Find where the given text appears and provide that cell's center as [X, Y] coordinate. 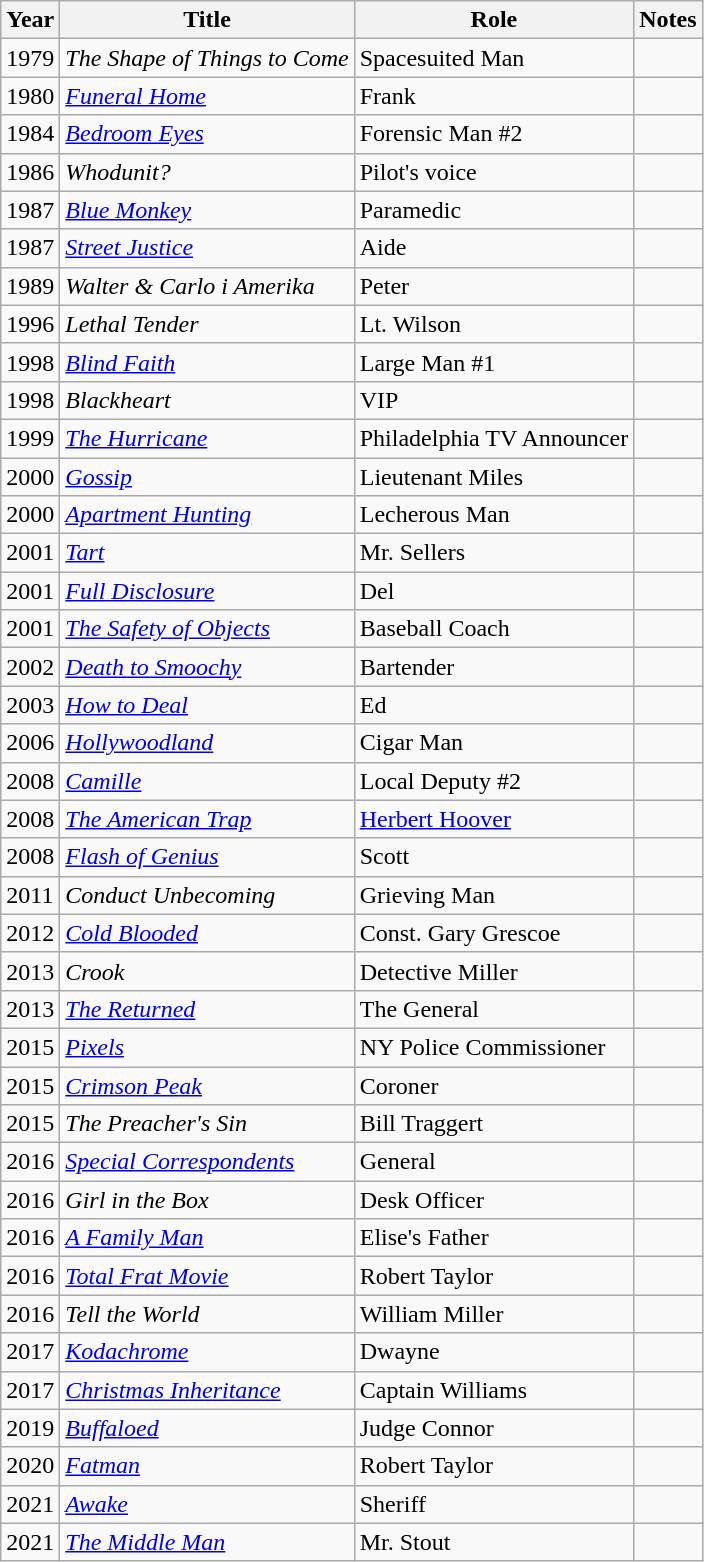
Funeral Home [207, 96]
Whodunit? [207, 172]
Christmas Inheritance [207, 1390]
Crimson Peak [207, 1085]
Buffaloed [207, 1428]
Cigar Man [494, 743]
2012 [30, 933]
Lecherous Man [494, 515]
Baseball Coach [494, 629]
Lieutenant Miles [494, 477]
Detective Miller [494, 971]
Fatman [207, 1466]
The Safety of Objects [207, 629]
Desk Officer [494, 1200]
The American Trap [207, 819]
Spacesuited Man [494, 58]
2019 [30, 1428]
Mr. Stout [494, 1542]
Gossip [207, 477]
Dwayne [494, 1352]
1986 [30, 172]
Camille [207, 781]
Flash of Genius [207, 857]
The Returned [207, 1009]
Title [207, 20]
Tell the World [207, 1314]
Crook [207, 971]
2003 [30, 705]
Coroner [494, 1085]
1996 [30, 324]
Lethal Tender [207, 324]
Apartment Hunting [207, 515]
Bill Traggert [494, 1124]
Paramedic [494, 210]
1980 [30, 96]
Blind Faith [207, 362]
How to Deal [207, 705]
1989 [30, 286]
Pixels [207, 1047]
Year [30, 20]
Judge Connor [494, 1428]
Herbert Hoover [494, 819]
Bartender [494, 667]
1979 [30, 58]
Philadelphia TV Announcer [494, 438]
Del [494, 591]
Tart [207, 553]
Forensic Man #2 [494, 134]
Role [494, 20]
Frank [494, 96]
Hollywoodland [207, 743]
Awake [207, 1504]
William Miller [494, 1314]
Cold Blooded [207, 933]
2006 [30, 743]
Full Disclosure [207, 591]
2020 [30, 1466]
Girl in the Box [207, 1200]
A Family Man [207, 1238]
The Shape of Things to Come [207, 58]
Elise's Father [494, 1238]
Aide [494, 248]
2011 [30, 895]
Blackheart [207, 400]
Scott [494, 857]
1984 [30, 134]
Mr. Sellers [494, 553]
General [494, 1162]
Large Man #1 [494, 362]
Grieving Man [494, 895]
Special Correspondents [207, 1162]
Notes [668, 20]
Captain Williams [494, 1390]
Conduct Unbecoming [207, 895]
Walter & Carlo i Amerika [207, 286]
2002 [30, 667]
Const. Gary Grescoe [494, 933]
Street Justice [207, 248]
The General [494, 1009]
NY Police Commissioner [494, 1047]
The Preacher's Sin [207, 1124]
Total Frat Movie [207, 1276]
Sheriff [494, 1504]
Ed [494, 705]
Blue Monkey [207, 210]
Peter [494, 286]
The Hurricane [207, 438]
VIP [494, 400]
Death to Smoochy [207, 667]
Lt. Wilson [494, 324]
1999 [30, 438]
Kodachrome [207, 1352]
Local Deputy #2 [494, 781]
The Middle Man [207, 1542]
Pilot's voice [494, 172]
Bedroom Eyes [207, 134]
